Detect which cell encompasses the target text, then output its (X, Y) center coordinate. 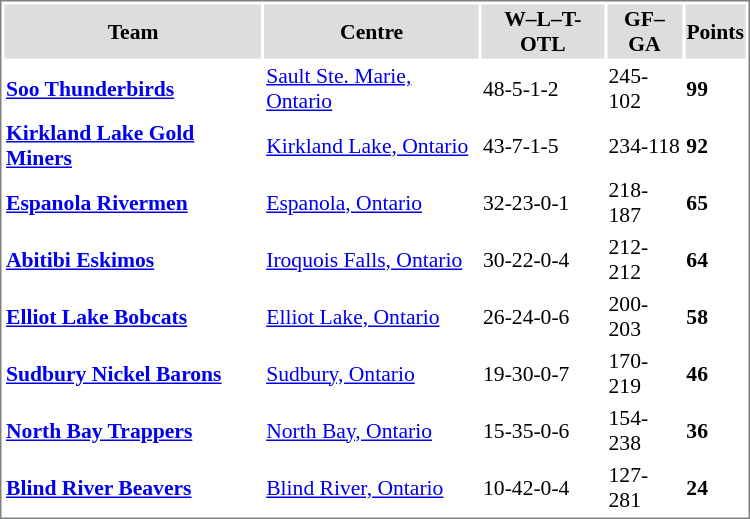
Elliot Lake Bobcats (132, 317)
32-23-0-1 (544, 203)
Kirkland Lake, Ontario (372, 145)
200-203 (644, 317)
Blind River Beavers (132, 487)
Sudbury Nickel Barons (132, 373)
24 (716, 487)
154-238 (644, 431)
36 (716, 431)
65 (716, 203)
43-7-1-5 (544, 145)
46 (716, 373)
10-42-0-4 (544, 487)
19-30-0-7 (544, 373)
15-35-0-6 (544, 431)
Sudbury, Ontario (372, 373)
127-281 (644, 487)
Espanola, Ontario (372, 203)
Soo Thunderbirds (132, 89)
92 (716, 145)
Iroquois Falls, Ontario (372, 259)
W–L–T-OTL (544, 31)
48-5-1-2 (544, 89)
30-22-0-4 (544, 259)
26-24-0-6 (544, 317)
170-219 (644, 373)
245-102 (644, 89)
Espanola Rivermen (132, 203)
Centre (372, 31)
North Bay Trappers (132, 431)
99 (716, 89)
Blind River, Ontario (372, 487)
Elliot Lake, Ontario (372, 317)
Team (132, 31)
Abitibi Eskimos (132, 259)
GF–GA (644, 31)
212-212 (644, 259)
64 (716, 259)
Sault Ste. Marie, Ontario (372, 89)
58 (716, 317)
218-187 (644, 203)
North Bay, Ontario (372, 431)
Kirkland Lake Gold Miners (132, 145)
234-118 (644, 145)
Points (716, 31)
